From the cell containing the given text, extract its center point as [X, Y] coordinate. 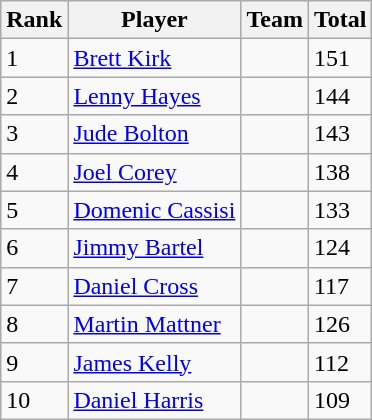
Lenny Hayes [154, 96]
124 [340, 248]
Player [154, 20]
Rank [34, 20]
Jimmy Bartel [154, 248]
133 [340, 210]
6 [34, 248]
126 [340, 324]
Daniel Cross [154, 286]
4 [34, 172]
Team [275, 20]
8 [34, 324]
9 [34, 362]
3 [34, 134]
James Kelly [154, 362]
10 [34, 400]
151 [340, 58]
117 [340, 286]
Total [340, 20]
Daniel Harris [154, 400]
138 [340, 172]
Joel Corey [154, 172]
144 [340, 96]
7 [34, 286]
109 [340, 400]
Domenic Cassisi [154, 210]
112 [340, 362]
Jude Bolton [154, 134]
143 [340, 134]
1 [34, 58]
2 [34, 96]
5 [34, 210]
Martin Mattner [154, 324]
Brett Kirk [154, 58]
